Capture the cell that displays the provided text and extract its (X, Y) central coordinate. 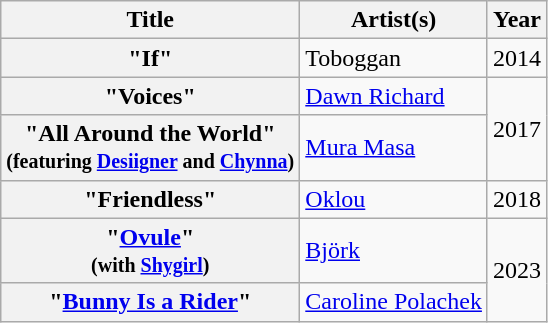
Caroline Polachek (394, 302)
"Friendless" (150, 199)
Toboggan (394, 58)
2018 (516, 199)
Björk (394, 250)
Year (516, 20)
Title (150, 20)
2017 (516, 128)
"If" (150, 58)
"Ovule"(with Shygirl) (150, 250)
2014 (516, 58)
2023 (516, 270)
Oklou (394, 199)
Dawn Richard (394, 96)
Artist(s) (394, 20)
"Voices" (150, 96)
Mura Masa (394, 148)
"Bunny Is a Rider" (150, 302)
"All Around the World"(featuring Desiigner and Chynna) (150, 148)
